Locate the cell with the specified text and output its [X, Y] center coordinate. 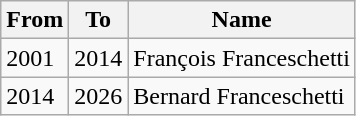
Name [242, 20]
From [35, 20]
To [98, 20]
2026 [98, 96]
Bernard Franceschetti [242, 96]
François Franceschetti [242, 58]
2001 [35, 58]
